Search for the cell housing the specified text and yield its (x, y) center coordinate. 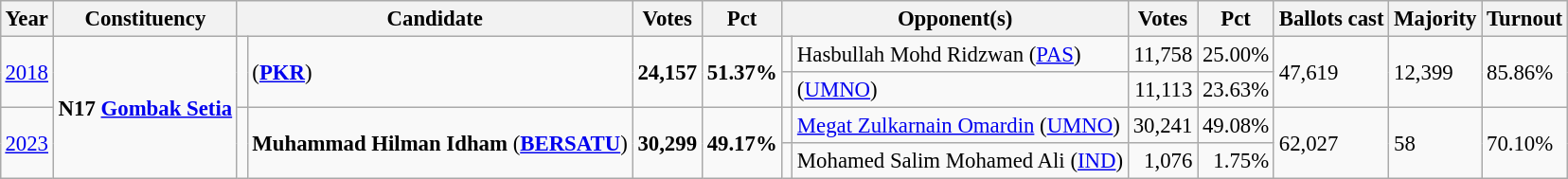
1,076 (1163, 161)
(PKR) (439, 72)
Opponent(s) (954, 19)
51.37% (742, 72)
(UMNO) (960, 90)
30,241 (1163, 126)
24,157 (667, 72)
Year (27, 19)
Constituency (145, 19)
58 (1435, 144)
Muhammad Hilman Idham (BERSATU) (439, 144)
Ballots cast (1331, 19)
Megat Zulkarnain Omardin (UMNO) (960, 126)
62,027 (1331, 144)
2023 (27, 144)
85.86% (1524, 72)
23.63% (1237, 90)
1.75% (1237, 161)
12,399 (1435, 72)
2018 (27, 72)
25.00% (1237, 54)
30,299 (667, 144)
Candidate (435, 19)
49.08% (1237, 126)
70.10% (1524, 144)
49.17% (742, 144)
11,113 (1163, 90)
11,758 (1163, 54)
47,619 (1331, 72)
Turnout (1524, 19)
Mohamed Salim Mohamed Ali (IND) (960, 161)
Majority (1435, 19)
N17 Gombak Setia (145, 107)
Hasbullah Mohd Ridzwan (PAS) (960, 54)
